Return (x, y) of the center of cell containing provided text 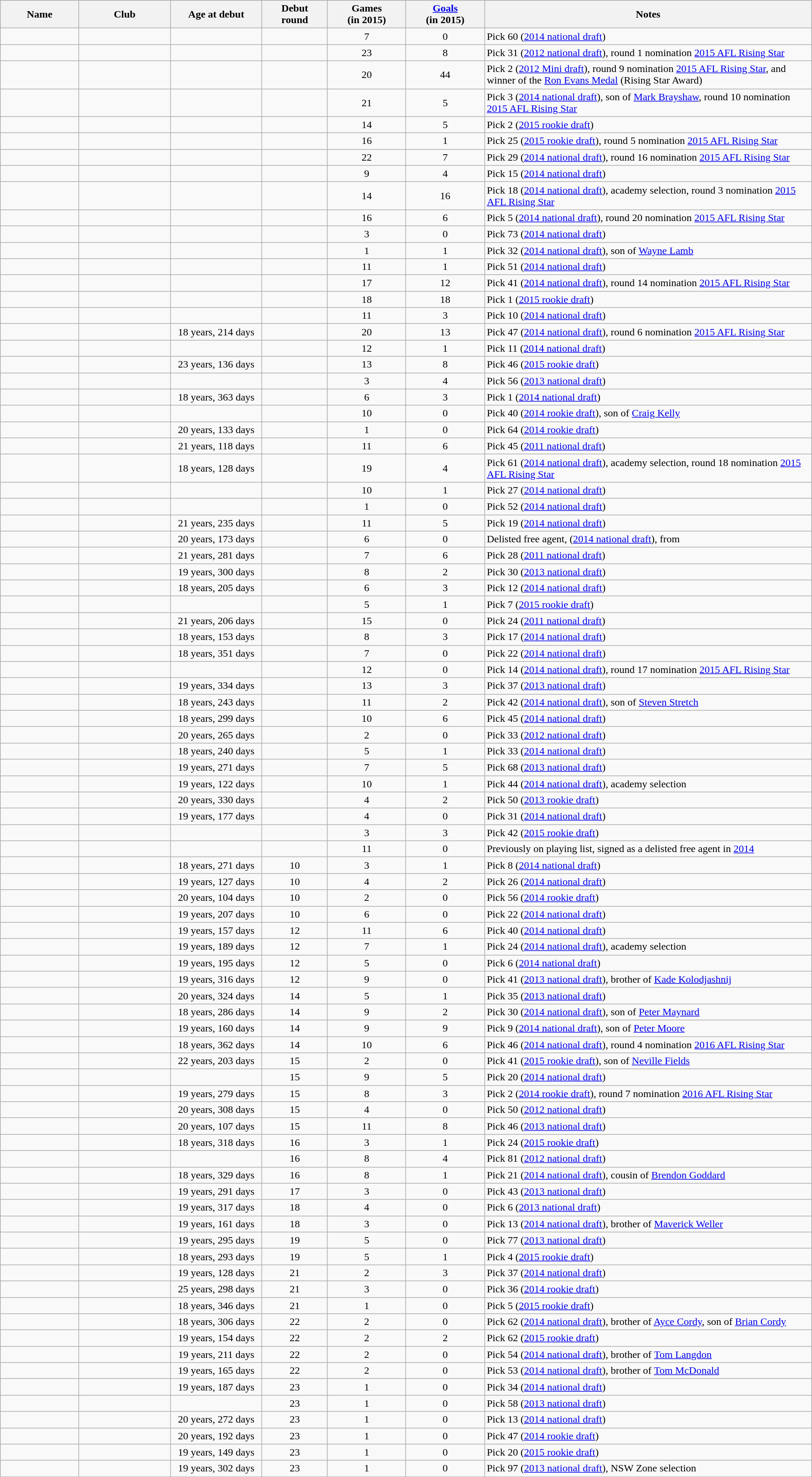
Pick 27 (2014 national draft) (648, 490)
Pick 34 (2014 national draft) (648, 1387)
22 years, 203 days (216, 1061)
Pick 77 (2013 national draft) (648, 1240)
Pick 11 (2014 national draft) (648, 348)
18 years, 271 days (216, 865)
18 years, 362 days (216, 1045)
19 years, 127 days (216, 882)
Pick 1 (2015 rookie draft) (648, 299)
Pick 62 (2015 rookie draft) (648, 1338)
Pick 6 (2013 national draft) (648, 1208)
Pick 26 (2014 national draft) (648, 882)
Pick 10 (2014 national draft) (648, 316)
19 years, 187 days (216, 1387)
Pick 46 (2014 national draft), round 4 nomination 2016 AFL Rising Star (648, 1045)
Debutround (295, 15)
18 years, 214 days (216, 332)
19 years, 317 days (216, 1208)
Pick 8 (2014 national draft) (648, 865)
Pick 32 (2014 national draft), son of Wayne Lamb (648, 251)
Pick 68 (2013 national draft) (648, 767)
Pick 30 (2013 national draft) (648, 572)
20 years, 173 days (216, 539)
Pick 64 (2014 rookie draft) (648, 430)
Pick 73 (2014 national draft) (648, 234)
19 years, 302 days (216, 1468)
Pick 20 (2014 national draft) (648, 1077)
19 years, 165 days (216, 1371)
21 years, 281 days (216, 556)
Pick 50 (2012 national draft) (648, 1110)
18 years, 205 days (216, 588)
Pick 44 (2014 national draft), academy selection (648, 783)
Age at debut (216, 15)
Pick 58 (2013 national draft) (648, 1403)
Pick 46 (2013 national draft) (648, 1126)
Pick 45 (2011 national draft) (648, 446)
Pick 62 (2014 national draft), brother of Ayce Cordy, son of Brian Cordy (648, 1322)
Delisted free agent, (2014 national draft), from (648, 539)
25 years, 298 days (216, 1289)
Goals(in 2015) (445, 15)
21 years, 235 days (216, 523)
20 years, 265 days (216, 735)
Pick 42 (2015 rookie draft) (648, 833)
Pick 31 (2014 national draft) (648, 816)
18 years, 240 days (216, 751)
Pick 24 (2014 national draft), academy selection (648, 947)
19 years, 161 days (216, 1224)
18 years, 318 days (216, 1142)
18 years, 128 days (216, 468)
18 years, 286 days (216, 1012)
Pick 46 (2015 rookie draft) (648, 365)
Name (39, 15)
20 years, 308 days (216, 1110)
Previously on playing list, signed as a delisted free agent in 2014 (648, 849)
21 years, 206 days (216, 621)
23 years, 136 days (216, 365)
19 years, 291 days (216, 1191)
Pick 37 (2013 national draft) (648, 686)
Pick 3 (2014 national draft), son of Mark Brayshaw, round 10 nomination 2015 AFL Rising Star (648, 103)
Pick 47 (2014 national draft), round 6 nomination 2015 AFL Rising Star (648, 332)
Pick 2 (2012 Mini draft), round 9 nomination 2015 AFL Rising Star, and winner of the Ron Evans Medal (Rising Star Award) (648, 75)
Pick 52 (2014 national draft) (648, 506)
18 years, 299 days (216, 718)
Pick 36 (2014 rookie draft) (648, 1289)
Pick 40 (2014 national draft) (648, 930)
Pick 21 (2014 national draft), cousin of Brendon Goddard (648, 1175)
18 years, 363 days (216, 397)
Pick 53 (2014 national draft), brother of Tom McDonald (648, 1371)
19 years, 189 days (216, 947)
19 years, 128 days (216, 1273)
Pick 54 (2014 national draft), brother of Tom Langdon (648, 1354)
19 years, 300 days (216, 572)
Pick 1 (2014 national draft) (648, 397)
18 years, 243 days (216, 702)
Pick 33 (2014 national draft) (648, 751)
Pick 29 (2014 national draft), round 16 nomination 2015 AFL Rising Star (648, 157)
Pick 81 (2012 national draft) (648, 1159)
Pick 37 (2014 national draft) (648, 1273)
19 years, 149 days (216, 1452)
Pick 28 (2011 national draft) (648, 556)
Pick 7 (2015 rookie draft) (648, 604)
Pick 42 (2014 national draft), son of Steven Stretch (648, 702)
Pick 13 (2014 national draft), brother of Maverick Weller (648, 1224)
Pick 13 (2014 national draft) (648, 1420)
Pick 17 (2014 national draft) (648, 637)
19 years, 177 days (216, 816)
Pick 24 (2015 rookie draft) (648, 1142)
Pick 9 (2014 national draft), son of Peter Moore (648, 1028)
Club (125, 15)
19 years, 279 days (216, 1094)
20 years, 133 days (216, 430)
Pick 18 (2014 national draft), academy selection, round 3 nomination 2015 AFL Rising Star (648, 195)
Pick 30 (2014 national draft), son of Peter Maynard (648, 1012)
21 years, 118 days (216, 446)
Pick 20 (2015 rookie draft) (648, 1452)
Games(in 2015) (367, 15)
Pick 47 (2014 rookie draft) (648, 1436)
20 years, 324 days (216, 996)
Pick 25 (2015 rookie draft), round 5 nomination 2015 AFL Rising Star (648, 141)
18 years, 306 days (216, 1322)
Pick 41 (2013 national draft), brother of Kade Kolodjashnij (648, 979)
Pick 51 (2014 national draft) (648, 267)
Pick 97 (2013 national draft), NSW Zone selection (648, 1468)
18 years, 293 days (216, 1256)
19 years, 316 days (216, 979)
19 years, 334 days (216, 686)
Pick 41 (2014 national draft), round 14 nomination 2015 AFL Rising Star (648, 283)
18 years, 329 days (216, 1175)
Pick 40 (2014 rookie draft), son of Craig Kelly (648, 413)
Pick 5 (2014 national draft), round 20 nomination 2015 AFL Rising Star (648, 218)
Pick 45 (2014 national draft) (648, 718)
19 years, 157 days (216, 930)
Pick 4 (2015 rookie draft) (648, 1256)
20 years, 107 days (216, 1126)
Pick 12 (2014 national draft) (648, 588)
19 years, 154 days (216, 1338)
Pick 31 (2012 national draft), round 1 nomination 2015 AFL Rising Star (648, 53)
Pick 15 (2014 national draft) (648, 173)
Pick 33 (2012 national draft) (648, 735)
18 years, 153 days (216, 637)
19 years, 207 days (216, 914)
Pick 61 (2014 national draft), academy selection, round 18 nomination 2015 AFL Rising Star (648, 468)
18 years, 346 days (216, 1305)
20 years, 330 days (216, 800)
Pick 2 (2015 rookie draft) (648, 125)
19 years, 295 days (216, 1240)
Pick 56 (2013 national draft) (648, 381)
Pick 43 (2013 national draft) (648, 1191)
20 years, 192 days (216, 1436)
20 years, 272 days (216, 1420)
Notes (648, 15)
Pick 6 (2014 national draft) (648, 963)
19 years, 122 days (216, 783)
19 years, 160 days (216, 1028)
18 years, 351 days (216, 653)
19 years, 195 days (216, 963)
Pick 19 (2014 national draft) (648, 523)
Pick 60 (2014 national draft) (648, 36)
Pick 35 (2013 national draft) (648, 996)
Pick 14 (2014 national draft), round 17 nomination 2015 AFL Rising Star (648, 670)
Pick 50 (2013 rookie draft) (648, 800)
Pick 2 (2014 rookie draft), round 7 nomination 2016 AFL Rising Star (648, 1094)
Pick 56 (2014 rookie draft) (648, 898)
Pick 5 (2015 rookie draft) (648, 1305)
19 years, 211 days (216, 1354)
20 years, 104 days (216, 898)
Pick 41 (2015 rookie draft), son of Neville Fields (648, 1061)
44 (445, 75)
19 years, 271 days (216, 767)
Pick 24 (2011 national draft) (648, 621)
